For the text-containing cell, return its midpoint in (x, y) coordinate format. 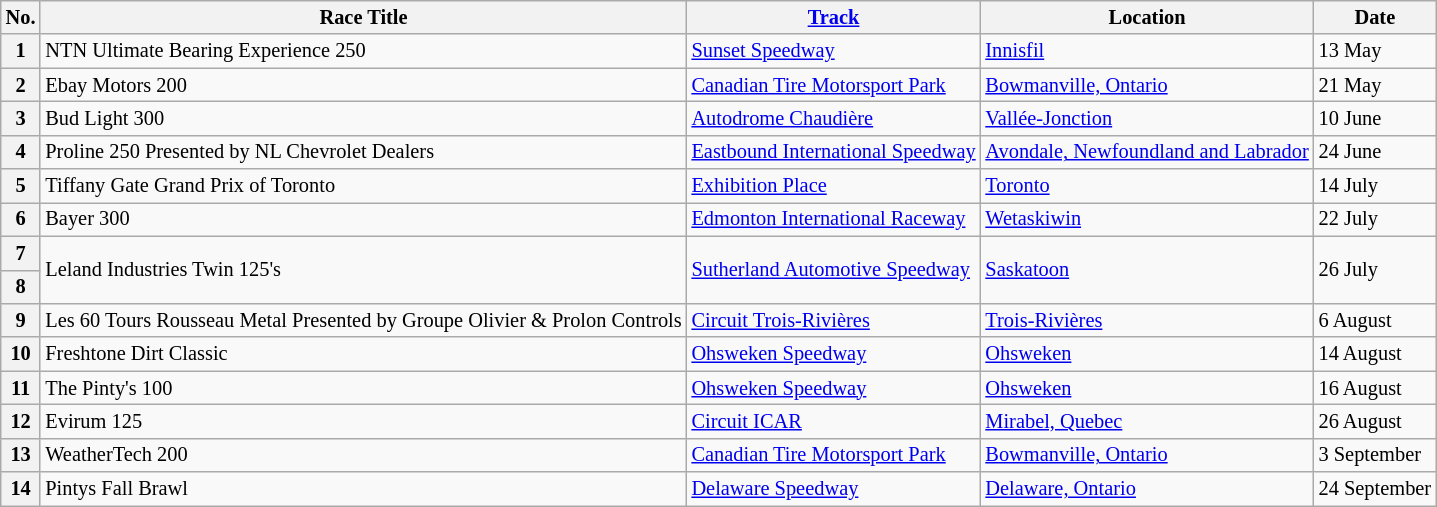
Exhibition Place (834, 186)
14 August (1375, 354)
Circuit Trois-Rivières (834, 320)
The Pinty's 100 (363, 388)
Location (1146, 17)
Innisfil (1146, 51)
Mirabel, Quebec (1146, 421)
24 September (1375, 489)
Autodrome Chaudière (834, 118)
22 July (1375, 219)
26 August (1375, 421)
Race Title (363, 17)
24 June (1375, 152)
Delaware Speedway (834, 489)
7 (21, 253)
10 (21, 354)
10 June (1375, 118)
14 (21, 489)
Proline 250 Presented by NL Chevrolet Dealers (363, 152)
Date (1375, 17)
Ebay Motors 200 (363, 85)
Leland Industries Twin 125's (363, 270)
Track (834, 17)
Tiffany Gate Grand Prix of Toronto (363, 186)
WeatherTech 200 (363, 455)
1 (21, 51)
Bayer 300 (363, 219)
NTN Ultimate Bearing Experience 250 (363, 51)
Sutherland Automotive Speedway (834, 270)
2 (21, 85)
11 (21, 388)
3 (21, 118)
Eastbound International Speedway (834, 152)
Wetaskiwin (1146, 219)
Vallée-Jonction (1146, 118)
14 July (1375, 186)
4 (21, 152)
Avondale, Newfoundland and Labrador (1146, 152)
Circuit ICAR (834, 421)
Les 60 Tours Rousseau Metal Presented by Groupe Olivier & Prolon Controls (363, 320)
6 (21, 219)
Delaware, Ontario (1146, 489)
12 (21, 421)
Toronto (1146, 186)
9 (21, 320)
No. (21, 17)
5 (21, 186)
Edmonton International Raceway (834, 219)
Bud Light 300 (363, 118)
Freshtone Dirt Classic (363, 354)
8 (21, 287)
Sunset Speedway (834, 51)
6 August (1375, 320)
Evirum 125 (363, 421)
3 September (1375, 455)
Pintys Fall Brawl (363, 489)
13 May (1375, 51)
16 August (1375, 388)
Saskatoon (1146, 270)
13 (21, 455)
26 July (1375, 270)
Trois-Rivières (1146, 320)
21 May (1375, 85)
